Locate the cell with the specified text and output its [X, Y] center coordinate. 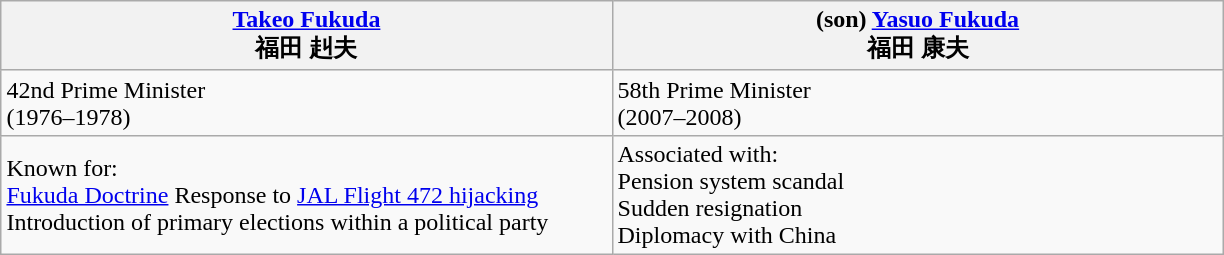
Associated with:Pension system scandalSudden resignationDiplomacy with China [918, 194]
Takeo Fukuda福田 赳夫 [306, 36]
(son) Yasuo Fukuda福田 康夫 [918, 36]
Known for:Fukuda Doctrine Response to JAL Flight 472 hijackingIntroduction of primary elections within a political party [306, 194]
58th Prime Minister(2007–2008) [918, 102]
42nd Prime Minister(1976–1978) [306, 102]
